Search for the cell housing the specified text and yield its (X, Y) center coordinate. 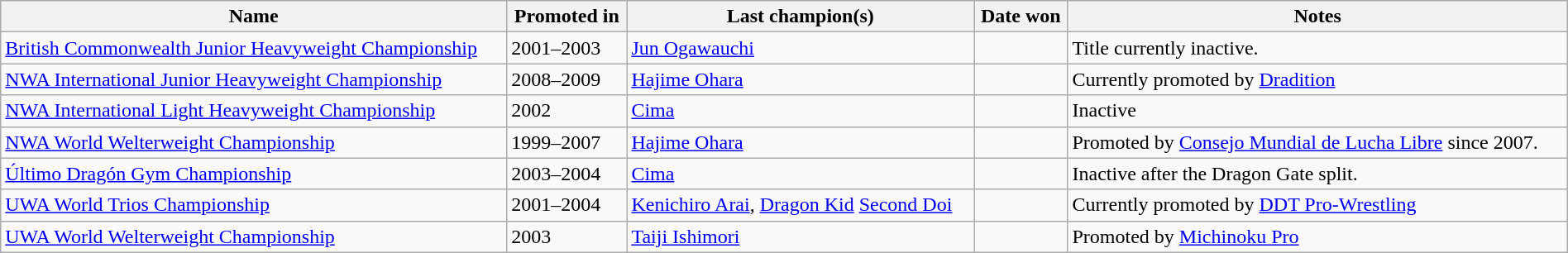
Last champion(s) (801, 17)
Último Dragón Gym Championship (254, 174)
Currently promoted by Dradition (1317, 79)
Notes (1317, 17)
2003–2004 (567, 174)
Promoted by Michinoku Pro (1317, 236)
NWA International Junior Heavyweight Championship (254, 79)
UWA World Trios Championship (254, 205)
Kenichiro Arai, Dragon Kid Second Doi (801, 205)
Date won (1021, 17)
NWA World Welterweight Championship (254, 142)
2002 (567, 111)
UWA World Welterweight Championship (254, 236)
Title currently inactive. (1317, 48)
British Commonwealth Junior Heavyweight Championship (254, 48)
2001–2003 (567, 48)
2008–2009 (567, 79)
2003 (567, 236)
Name (254, 17)
NWA International Light Heavyweight Championship (254, 111)
Inactive (1317, 111)
Promoted in (567, 17)
2001–2004 (567, 205)
Inactive after the Dragon Gate split. (1317, 174)
Promoted by Consejo Mundial de Lucha Libre since 2007. (1317, 142)
Currently promoted by DDT Pro-Wrestling (1317, 205)
1999–2007 (567, 142)
Taiji Ishimori (801, 236)
Jun Ogawauchi (801, 48)
